Search for the cell housing the specified text and yield its [x, y] center coordinate. 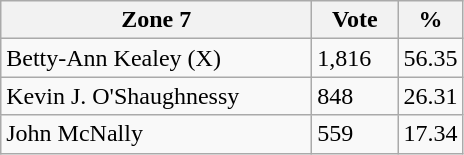
559 [355, 134]
Betty-Ann Kealey (X) [156, 58]
Vote [355, 20]
848 [355, 96]
Zone 7 [156, 20]
% [430, 20]
17.34 [430, 134]
1,816 [355, 58]
56.35 [430, 58]
John McNally [156, 134]
26.31 [430, 96]
Kevin J. O'Shaughnessy [156, 96]
